Determine the (X, Y) coordinate at the center of the cell enclosing the given text.  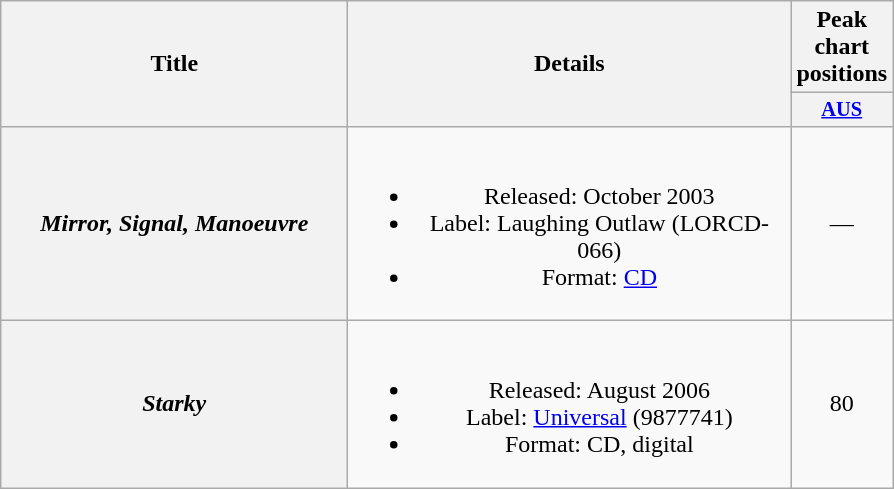
AUS (842, 110)
Mirror, Signal, Manoeuvre (174, 223)
Title (174, 64)
80 (842, 404)
Details (570, 64)
Released: August 2006Label: Universal (9877741)Format: CD, digital (570, 404)
— (842, 223)
Starky (174, 404)
Peak chart positions (842, 47)
Released: October 2003Label: Laughing Outlaw (LORCD-066)Format: CD (570, 223)
